Identify which cell holds the provided text, then report its (X, Y) central coordinate. 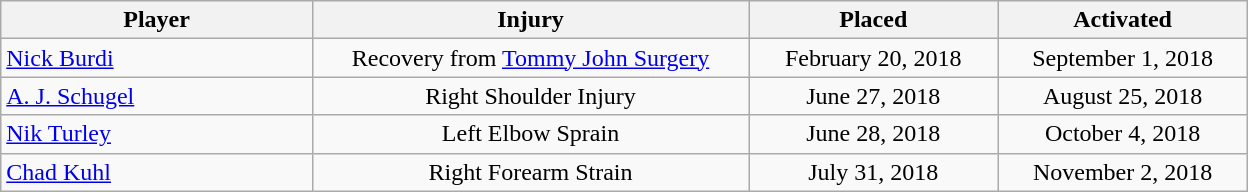
Chad Kuhl (157, 172)
Right Shoulder Injury (530, 96)
Placed (874, 20)
February 20, 2018 (874, 58)
September 1, 2018 (1122, 58)
Injury (530, 20)
June 28, 2018 (874, 134)
August 25, 2018 (1122, 96)
Activated (1122, 20)
June 27, 2018 (874, 96)
Nick Burdi (157, 58)
A. J. Schugel (157, 96)
Nik Turley (157, 134)
Left Elbow Sprain (530, 134)
July 31, 2018 (874, 172)
October 4, 2018 (1122, 134)
November 2, 2018 (1122, 172)
Player (157, 20)
Recovery from Tommy John Surgery (530, 58)
Right Forearm Strain (530, 172)
